Identify which cell holds the provided text, then report its (x, y) central coordinate. 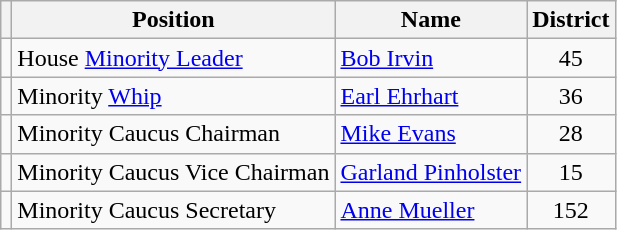
Minority Caucus Secretary (174, 210)
Minority Whip (174, 96)
Minority Caucus Chairman (174, 134)
Minority Caucus Vice Chairman (174, 172)
28 (571, 134)
15 (571, 172)
Bob Irvin (431, 58)
Earl Ehrhart (431, 96)
House Minority Leader (174, 58)
Anne Mueller (431, 210)
152 (571, 210)
Name (431, 20)
36 (571, 96)
Position (174, 20)
Mike Evans (431, 134)
Garland Pinholster (431, 172)
District (571, 20)
45 (571, 58)
